Find where the given text appears and provide that cell's center as (x, y) coordinate. 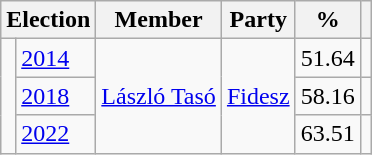
Party (258, 20)
Fidesz (258, 96)
58.16 (328, 96)
63.51 (328, 134)
51.64 (328, 58)
2018 (56, 96)
2014 (56, 58)
Election (48, 20)
Member (159, 20)
2022 (56, 134)
László Tasó (159, 96)
% (328, 20)
